Capture the cell that displays the provided text and extract its (X, Y) central coordinate. 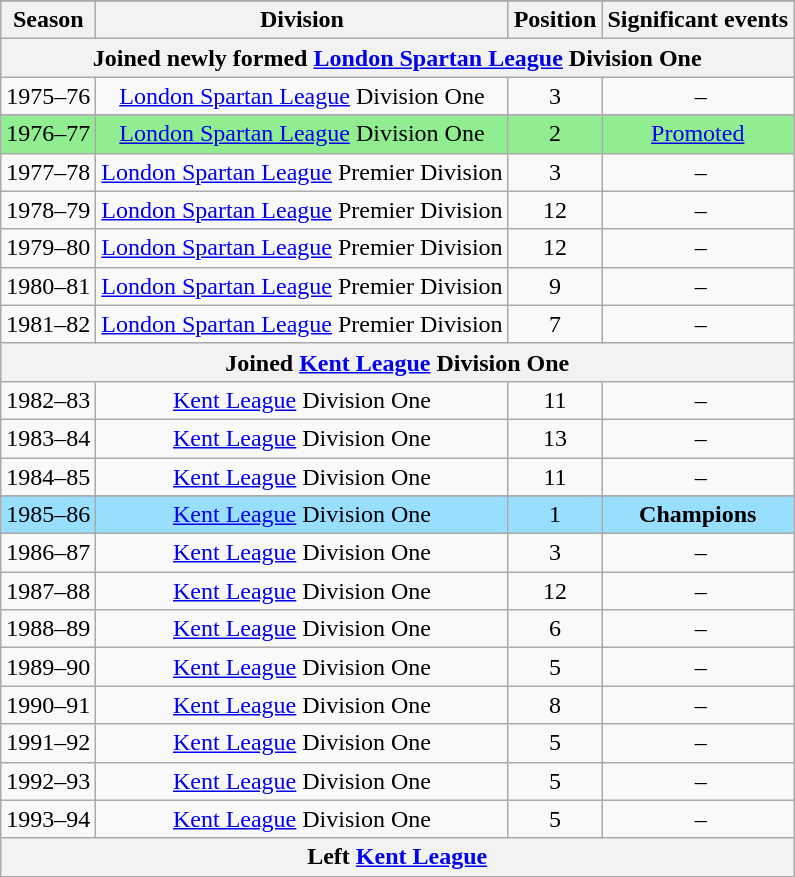
1990–91 (48, 705)
6 (555, 629)
8 (555, 705)
Promoted (698, 134)
13 (555, 438)
1978–79 (48, 210)
1989–90 (48, 667)
1988–89 (48, 629)
1985–86 (48, 515)
1976–77 (48, 134)
1984–85 (48, 477)
Division (302, 20)
1975–76 (48, 96)
1983–84 (48, 438)
1979–80 (48, 248)
Joined newly formed London Spartan League Division One (398, 58)
1992–93 (48, 781)
1981–82 (48, 324)
Position (555, 20)
9 (555, 286)
1 (555, 515)
Left Kent League (398, 857)
1991–92 (48, 743)
1977–78 (48, 172)
2 (555, 134)
Champions (698, 515)
1982–83 (48, 400)
1987–88 (48, 591)
7 (555, 324)
1986–87 (48, 553)
Joined Kent League Division One (398, 362)
1980–81 (48, 286)
1993–94 (48, 819)
Season (48, 20)
Significant events (698, 20)
